Detect which cell encompasses the target text, then output its [X, Y] center coordinate. 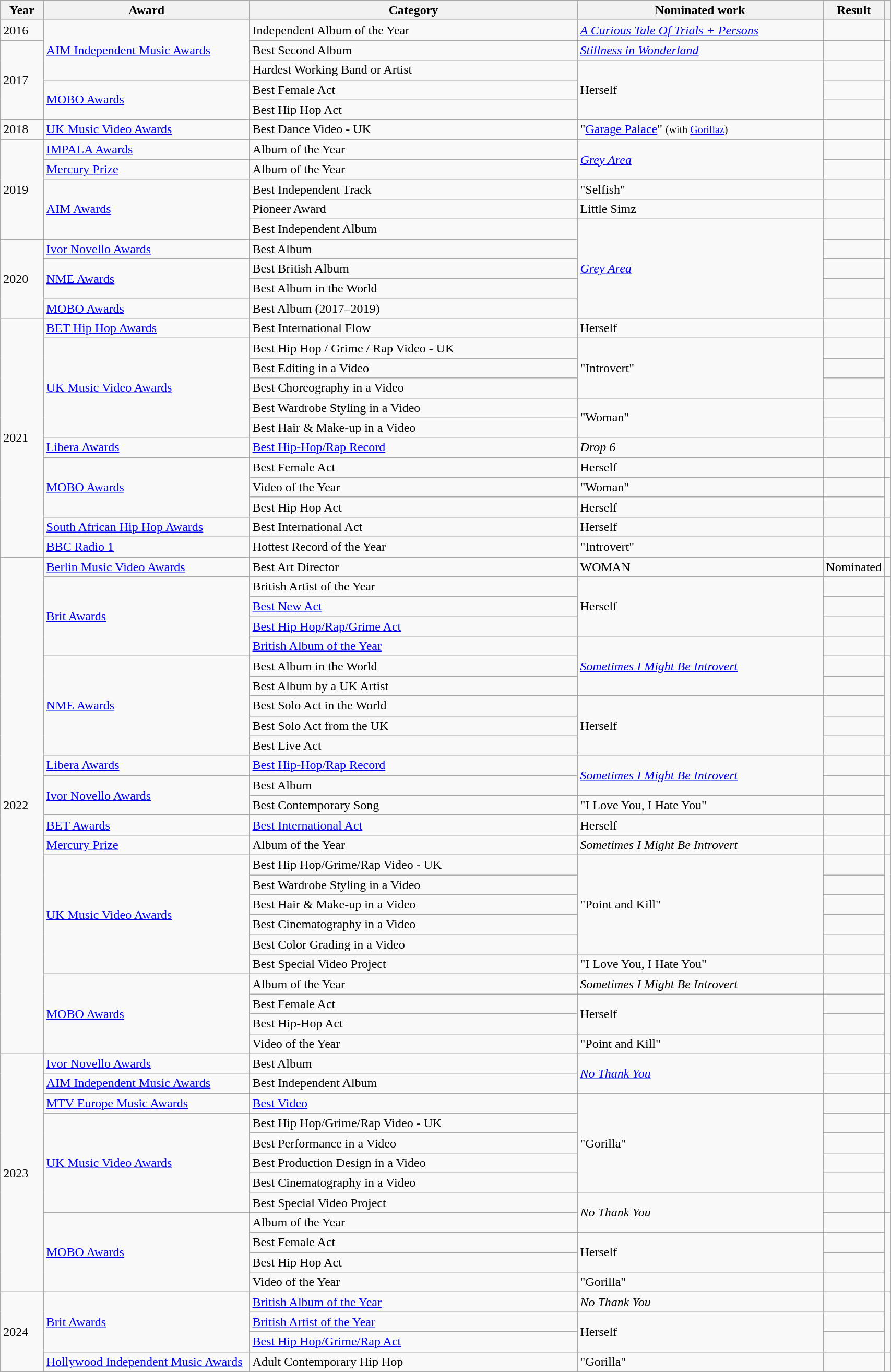
Hottest Record of the Year [413, 547]
BET Hip Hop Awards [146, 328]
Best Second Album [413, 50]
Best Color Grading in a Video [413, 944]
Pioneer Award [413, 209]
2020 [22, 279]
2018 [22, 129]
AIM Awards [146, 209]
2017 [22, 80]
BET Awards [146, 825]
2022 [22, 805]
Best Solo Act from the UK [413, 726]
Adult Contemporary Hip Hop [413, 1362]
Best Hip Hop/Rap/Grime Act [413, 626]
Best Editing in a Video [413, 368]
South African Hip Hop Awards [146, 527]
Best Contemporary Song [413, 805]
Best Choreography in a Video [413, 388]
Nominated work [700, 10]
Best Hip Hop / Grime / Rap Video - UK [413, 348]
Best Solo Act in the World [413, 706]
Best Album by a UK Artist [413, 686]
Drop 6 [700, 447]
Independent Album of the Year [413, 30]
Berlin Music Video Awards [146, 566]
Nominated [854, 566]
Hollywood Independent Music Awards [146, 1362]
WOMAN [700, 566]
IMPALA Awards [146, 149]
Best International Flow [413, 328]
Year [22, 10]
"Selfish" [700, 189]
2019 [22, 189]
Best Production Design in a Video [413, 1163]
Best British Album [413, 269]
Best New Act [413, 607]
Stillness in Wonderland [700, 50]
"Garage Palace" (with Gorillaz) [700, 129]
Best Live Act [413, 746]
Best Hip Hop/Grime/Rap Act [413, 1342]
Best Dance Video - UK [413, 129]
MTV Europe Music Awards [146, 1103]
A Curious Tale Of Trials + Persons [700, 30]
Best Independent Track [413, 189]
BBC Radio 1 [146, 547]
2024 [22, 1332]
2021 [22, 437]
Best Video [413, 1103]
Hardest Working Band or Artist [413, 70]
Little Simz [700, 209]
Best Performance in a Video [413, 1143]
Best Hip-Hop Act [413, 1024]
2016 [22, 30]
Best Art Director [413, 566]
Result [854, 10]
Best Album (2017–2019) [413, 309]
Award [146, 10]
2023 [22, 1173]
Category [413, 10]
